Search for the cell housing the specified text and yield its (X, Y) center coordinate. 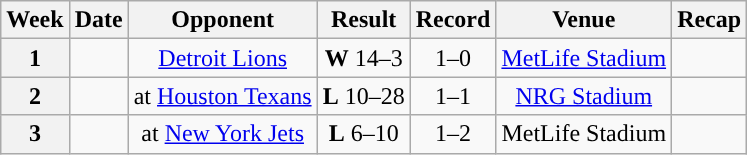
Venue (584, 20)
1–0 (453, 58)
Record (453, 20)
L 6–10 (364, 134)
Week (35, 20)
NRG Stadium (584, 96)
L 10–28 (364, 96)
1–2 (453, 134)
at Houston Texans (222, 96)
Opponent (222, 20)
1–1 (453, 96)
Result (364, 20)
Recap (710, 20)
Detroit Lions (222, 58)
1 (35, 58)
at New York Jets (222, 134)
2 (35, 96)
W 14–3 (364, 58)
Date (98, 20)
3 (35, 134)
